Pinpoint the cell where the given text exists, returning its [X, Y] midpoint coordinate. 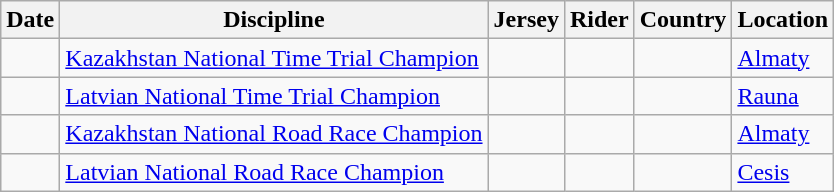
Discipline [274, 20]
Location [783, 20]
Rider [599, 20]
Latvian National Time Trial Champion [274, 96]
Date [30, 20]
Kazakhstan National Time Trial Champion [274, 58]
Rauna [783, 96]
Cesis [783, 172]
Kazakhstan National Road Race Champion [274, 134]
Country [683, 20]
Latvian National Road Race Champion [274, 172]
Jersey [526, 20]
